Scan for the cell matching the given text and deliver its [X, Y] coordinate at center. 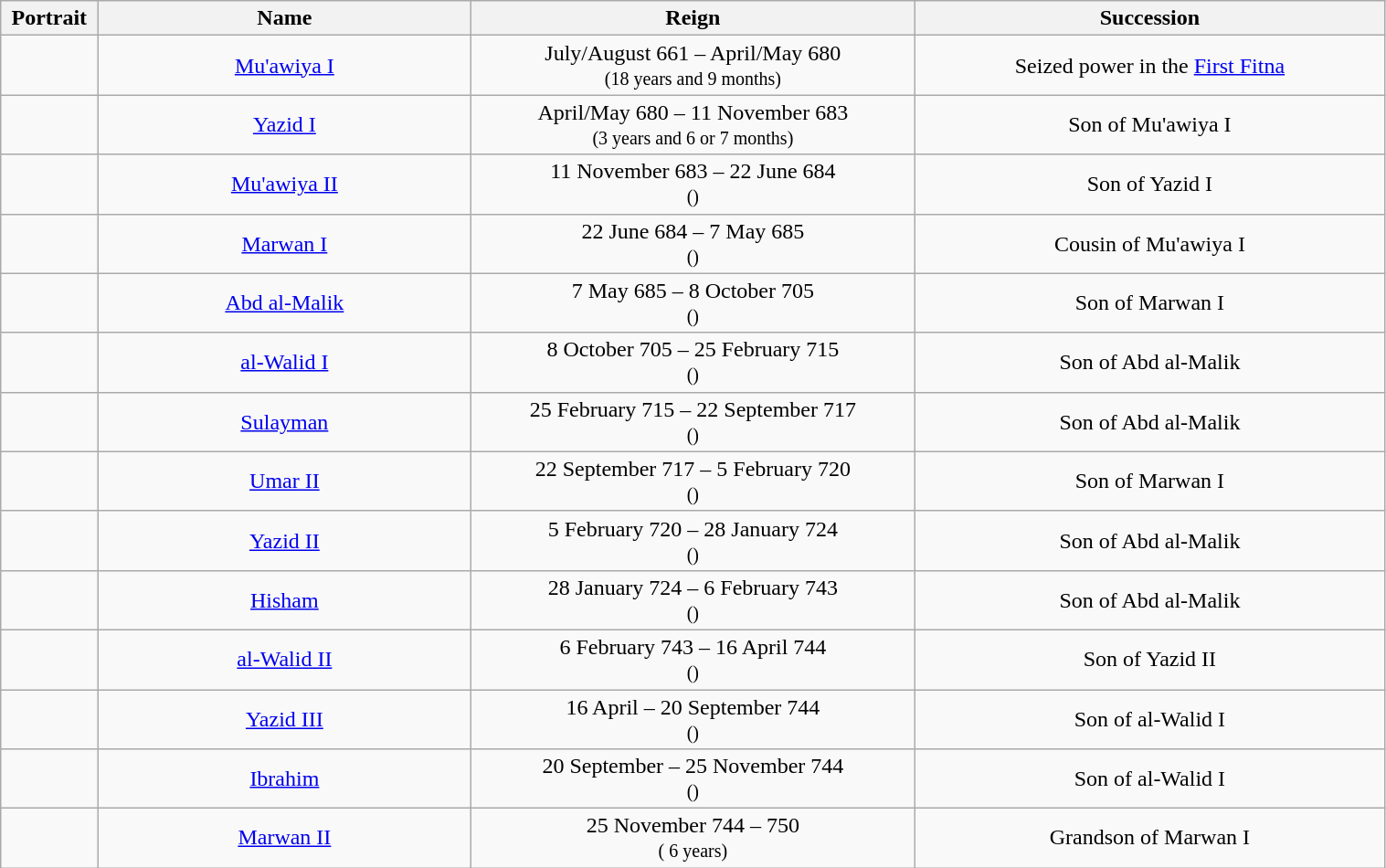
Grandson of Marwan I [1149, 839]
Portrait [49, 18]
Succession [1149, 18]
6 February 743 – 16 April 744() [693, 660]
Mu'awiya I [285, 66]
7 May 685 – 8 October 705() [693, 303]
July/August 661 – April/May 680(18 years and 9 months) [693, 66]
Seized power in the First Fitna [1149, 66]
Name [285, 18]
11 November 683 – 22 June 684() [693, 185]
28 January 724 – 6 February 743() [693, 599]
Umar II [285, 481]
April/May 680 – 11 November 683(3 years and 6 or 7 months) [693, 124]
22 June 684 – 7 May 685() [693, 243]
16 April – 20 September 744() [693, 718]
5 February 720 – 28 January 724() [693, 541]
Yazid II [285, 541]
Son of Yazid I [1149, 185]
Abd al-Malik [285, 303]
Mu'awiya II [285, 185]
22 September 717 – 5 February 720() [693, 481]
Reign [693, 18]
20 September – 25 November 744() [693, 778]
al-Walid I [285, 362]
Marwan II [285, 839]
Marwan I [285, 243]
Son of Yazid II [1149, 660]
Yazid III [285, 718]
Sulayman [285, 422]
25 November 744 – 750( 6 years) [693, 839]
Cousin of Mu'awiya I [1149, 243]
25 February 715 – 22 September 717() [693, 422]
Hisham [285, 599]
Yazid I [285, 124]
Son of Mu'awiya I [1149, 124]
Ibrahim [285, 778]
al-Walid II [285, 660]
8 October 705 – 25 February 715() [693, 362]
